Search for the cell housing the specified text and yield its [X, Y] center coordinate. 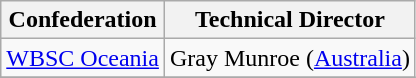
Technical Director [290, 20]
WBSC Oceania [83, 58]
Confederation [83, 20]
Gray Munroe (Australia) [290, 58]
